Provide the (X, Y) coordinate of the cell's center where the given text is located.  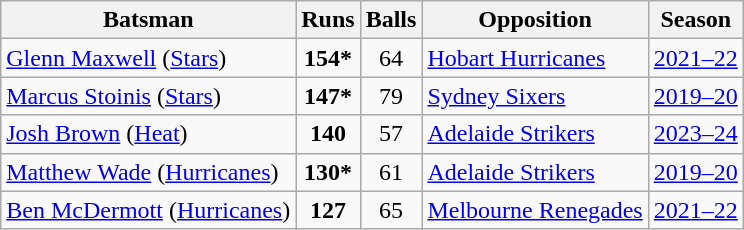
Marcus Stoinis (Stars) (148, 96)
154* (328, 58)
57 (391, 134)
147* (328, 96)
Josh Brown (Heat) (148, 134)
65 (391, 210)
2023–24 (696, 134)
Ben McDermott (Hurricanes) (148, 210)
79 (391, 96)
Matthew Wade (Hurricanes) (148, 172)
Glenn Maxwell (Stars) (148, 58)
Melbourne Renegades (535, 210)
Sydney Sixers (535, 96)
61 (391, 172)
Season (696, 20)
127 (328, 210)
130* (328, 172)
Balls (391, 20)
Runs (328, 20)
Opposition (535, 20)
Batsman (148, 20)
64 (391, 58)
140 (328, 134)
Hobart Hurricanes (535, 58)
